Determine the [X, Y] coordinate at the center of the cell enclosing the given text.  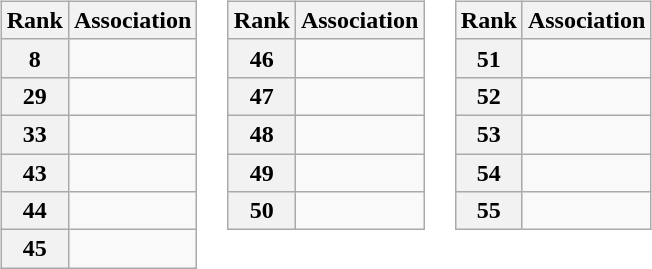
50 [262, 211]
29 [34, 96]
47 [262, 96]
8 [34, 58]
54 [488, 173]
55 [488, 211]
43 [34, 173]
53 [488, 134]
46 [262, 58]
48 [262, 134]
45 [34, 249]
49 [262, 173]
51 [488, 58]
44 [34, 211]
33 [34, 134]
52 [488, 96]
